Return the [x, y] coordinate for the center point of the cell that contains the specified text.  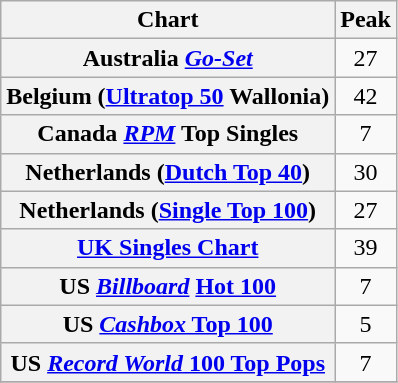
Netherlands (Dutch Top 40) [168, 172]
42 [366, 96]
Netherlands (Single Top 100) [168, 210]
Peak [366, 20]
UK Singles Chart [168, 248]
5 [366, 324]
US Billboard Hot 100 [168, 286]
39 [366, 248]
Belgium (Ultratop 50 Wallonia) [168, 96]
US Cashbox Top 100 [168, 324]
Chart [168, 20]
US Record World 100 Top Pops [168, 362]
Australia Go-Set [168, 58]
30 [366, 172]
Canada RPM Top Singles [168, 134]
